Scan for the cell matching the given text and deliver its [X, Y] coordinate at center. 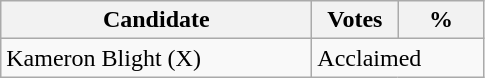
Candidate [156, 20]
Votes [355, 20]
% [441, 20]
Kameron Blight (X) [156, 58]
Acclaimed [398, 58]
